Pinpoint the cell where the given text exists, returning its (x, y) midpoint coordinate. 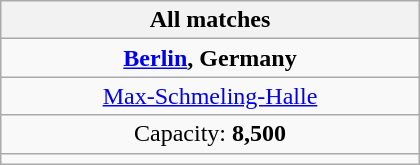
Max-Schmeling-Halle (210, 96)
Capacity: 8,500 (210, 134)
Berlin, Germany (210, 58)
All matches (210, 20)
